Capture the cell that displays the provided text and extract its [X, Y] central coordinate. 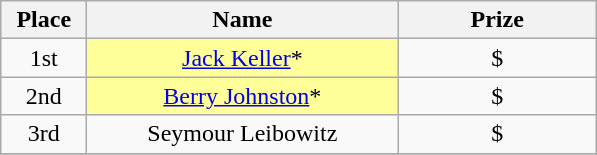
Berry Johnston* [242, 96]
Seymour Leibowitz [242, 134]
2nd [44, 96]
Place [44, 20]
Prize [498, 20]
Name [242, 20]
Jack Keller* [242, 58]
1st [44, 58]
3rd [44, 134]
